Provide the [x, y] coordinate of the cell's center where the given text is located.  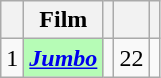
Film [64, 20]
1 [12, 58]
Jumbo [64, 58]
22 [132, 58]
